From the cell containing the given text, extract its center point as [x, y] coordinate. 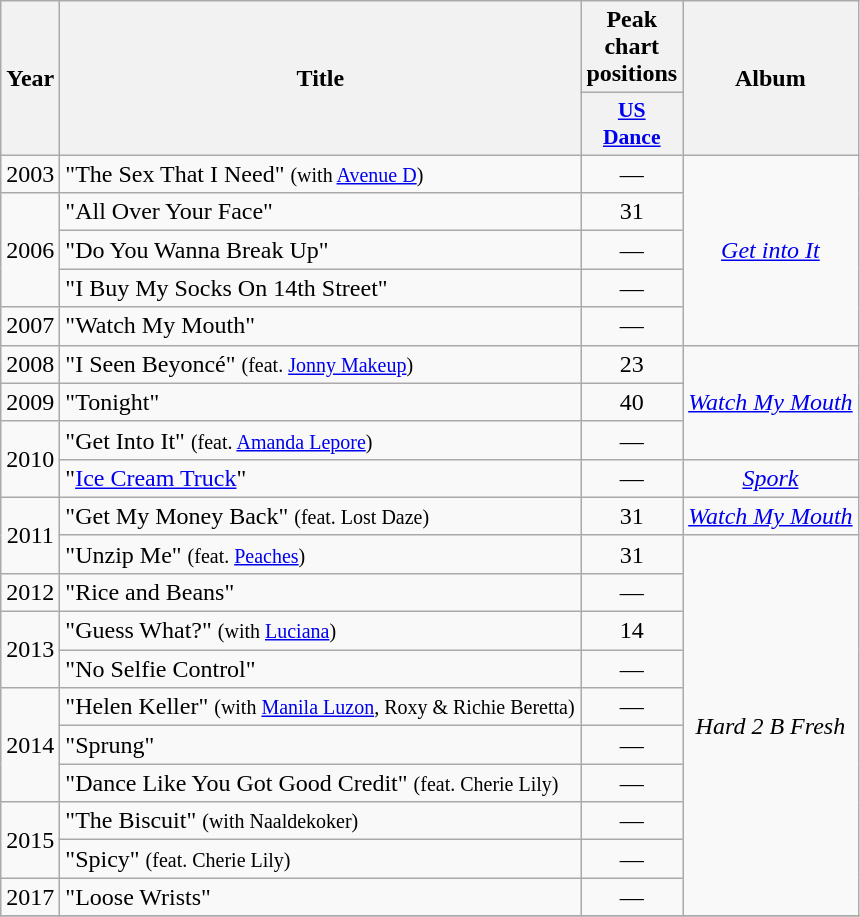
2007 [30, 326]
"I Buy My Socks On 14th Street" [320, 288]
"Guess What?" (with Luciana) [320, 631]
2006 [30, 250]
2017 [30, 897]
Get into It [770, 250]
"Watch My Mouth" [320, 326]
"The Sex That I Need" (with Avenue D) [320, 174]
"Tonight" [320, 402]
"Rice and Beans" [320, 592]
2009 [30, 402]
"The Biscuit" (with Naaldekoker) [320, 821]
"Sprung" [320, 745]
Spork [770, 478]
"Helen Keller" (with Manila Luzon, Roxy & Richie Beretta) [320, 707]
"Get My Money Back" (feat. Lost Daze) [320, 516]
"Loose Wrists" [320, 897]
"Unzip Me" (feat. Peaches) [320, 554]
"Ice Cream Truck" [320, 478]
2010 [30, 459]
23 [632, 364]
"No Selfie Control" [320, 669]
14 [632, 631]
Title [320, 78]
Peak chart positions [632, 47]
USDance [632, 124]
2012 [30, 592]
2011 [30, 535]
"Spicy" (feat. Cherie Lily) [320, 859]
40 [632, 402]
"Get Into It" (feat. Amanda Lepore) [320, 440]
2003 [30, 174]
"All Over Your Face" [320, 212]
2013 [30, 650]
2014 [30, 745]
Album [770, 78]
Year [30, 78]
"Dance Like You Got Good Credit" (feat. Cherie Lily) [320, 783]
Hard 2 B Fresh [770, 726]
2015 [30, 840]
2008 [30, 364]
"I Seen Beyoncé" (feat. Jonny Makeup) [320, 364]
"Do You Wanna Break Up" [320, 250]
